Detect which cell encompasses the target text, then output its (X, Y) center coordinate. 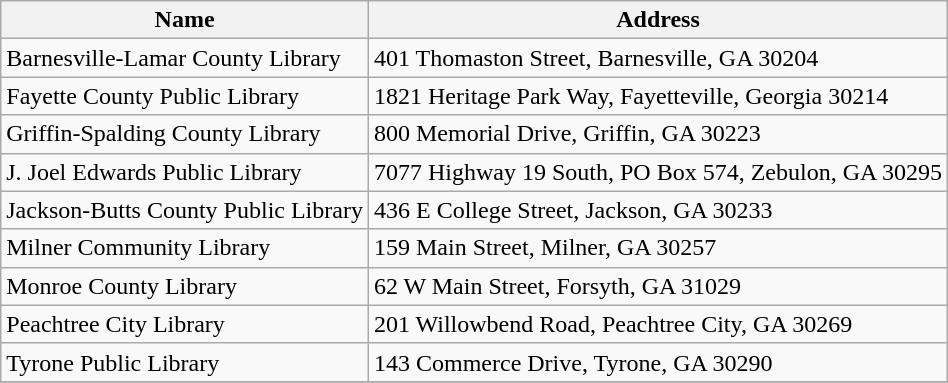
Monroe County Library (185, 286)
Barnesville-Lamar County Library (185, 58)
J. Joel Edwards Public Library (185, 172)
Tyrone Public Library (185, 362)
436 E College Street, Jackson, GA 30233 (658, 210)
1821 Heritage Park Way, Fayetteville, Georgia 30214 (658, 96)
7077 Highway 19 South, PO Box 574, Zebulon, GA 30295 (658, 172)
Griffin-Spalding County Library (185, 134)
Jackson-Butts County Public Library (185, 210)
401 Thomaston Street, Barnesville, GA 30204 (658, 58)
201 Willowbend Road, Peachtree City, GA 30269 (658, 324)
Peachtree City Library (185, 324)
143 Commerce Drive, Tyrone, GA 30290 (658, 362)
Name (185, 20)
62 W Main Street, Forsyth, GA 31029 (658, 286)
159 Main Street, Milner, GA 30257 (658, 248)
Fayette County Public Library (185, 96)
Address (658, 20)
800 Memorial Drive, Griffin, GA 30223 (658, 134)
Milner Community Library (185, 248)
